Return [X, Y] of the center of cell containing provided text 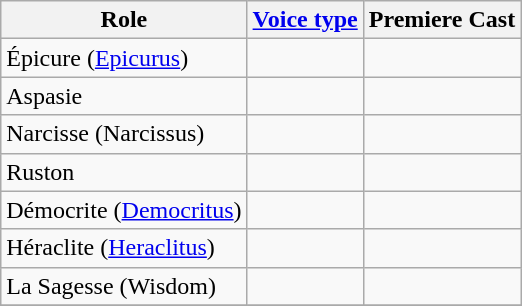
Voice type [305, 20]
Premiere Cast [442, 20]
Narcisse (Narcissus) [124, 134]
La Sagesse (Wisdom) [124, 286]
Ruston [124, 172]
Démocrite (Democritus) [124, 210]
Héraclite (Heraclitus) [124, 248]
Aspasie [124, 96]
Role [124, 20]
Épicure (Epicurus) [124, 58]
